For the text-containing cell, return its midpoint in (x, y) coordinate format. 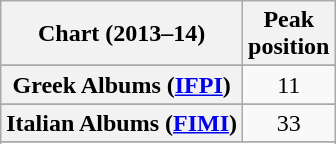
Greek Albums (IFPI) (122, 85)
Italian Albums (FIMI) (122, 123)
Peakposition (289, 34)
33 (289, 123)
Chart (2013–14) (122, 34)
11 (289, 85)
